Scan for the cell matching the given text and deliver its [x, y] coordinate at center. 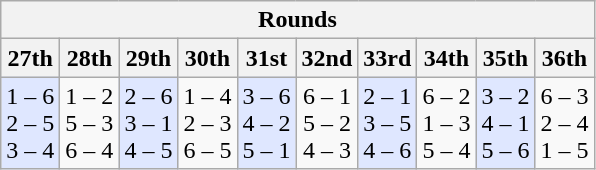
1 – 42 – 36 – 5 [208, 123]
1 – 25 – 36 – 4 [90, 123]
2 – 63 – 14 – 5 [148, 123]
1 – 62 – 53 – 4 [30, 123]
6 – 32 – 41 – 5 [564, 123]
2 – 13 – 54 – 6 [388, 123]
33rd [388, 58]
34th [446, 58]
28th [90, 58]
3 – 24 – 15 – 6 [506, 123]
32nd [327, 58]
31st [266, 58]
29th [148, 58]
27th [30, 58]
36th [564, 58]
6 – 21 – 35 – 4 [446, 123]
3 – 64 – 25 – 1 [266, 123]
30th [208, 58]
35th [506, 58]
6 – 15 – 24 – 3 [327, 123]
Rounds [298, 20]
